Find where the given text appears and provide that cell's center as [x, y] coordinate. 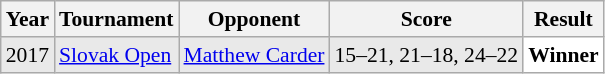
Result [564, 19]
2017 [28, 55]
Score [427, 19]
15–21, 21–18, 24–22 [427, 55]
Slovak Open [116, 55]
Winner [564, 55]
Tournament [116, 19]
Year [28, 19]
Matthew Carder [254, 55]
Opponent [254, 19]
